Provide the [x, y] coordinate of the cell's center where the given text is located.  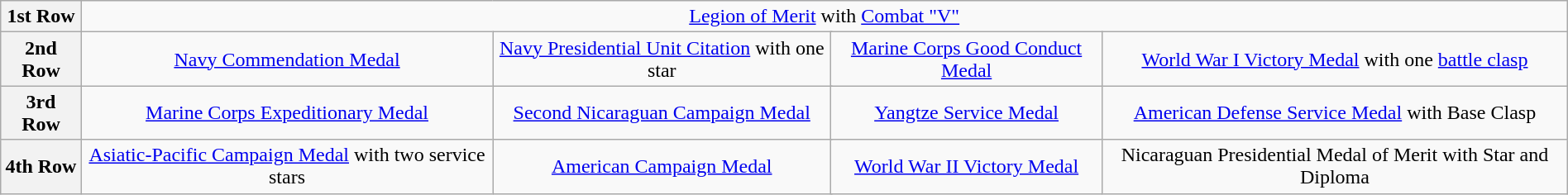
Nicaraguan Presidential Medal of Merit with Star and Diploma [1335, 167]
World War I Victory Medal with one battle clasp [1335, 59]
Navy Presidential Unit Citation with one star [662, 59]
Navy Commendation Medal [287, 59]
Asiatic-Pacific Campaign Medal with two service stars [287, 167]
American Campaign Medal [662, 167]
Legion of Merit with Combat "V" [824, 17]
American Defense Service Medal with Base Clasp [1335, 112]
3rd Row [41, 112]
4th Row [41, 167]
Yangtze Service Medal [967, 112]
2nd Row [41, 59]
1st Row [41, 17]
Marine Corps Expeditionary Medal [287, 112]
World War II Victory Medal [967, 167]
Marine Corps Good Conduct Medal [967, 59]
Second Nicaraguan Campaign Medal [662, 112]
